Pinpoint the cell where the given text exists, returning its [x, y] midpoint coordinate. 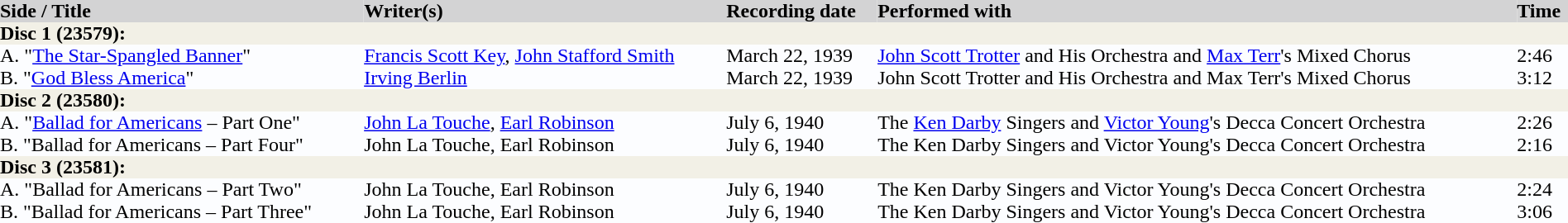
A. "The Star-Spangled Banner" [182, 56]
Performed with [1198, 12]
Disc 3 (23581): [784, 167]
2:16 [1542, 145]
3:06 [1542, 211]
A. "Ballad for Americans – Part Two" [182, 190]
Time [1542, 12]
A. "Ballad for Americans – Part One" [182, 122]
Francis Scott Key, John Stafford Smith [545, 56]
Disc 1 (23579): [784, 33]
B. "Ballad for Americans – Part Three" [182, 211]
B. "Ballad for Americans – Part Four" [182, 145]
Writer(s) [545, 12]
Side / Title [182, 12]
3:12 [1542, 78]
2:24 [1542, 190]
2:26 [1542, 122]
2:46 [1542, 56]
Disc 2 (23580): [784, 101]
Irving Berlin [545, 78]
Recording date [802, 12]
B. "God Bless America" [182, 78]
